For the text-containing cell, return its midpoint in [x, y] coordinate format. 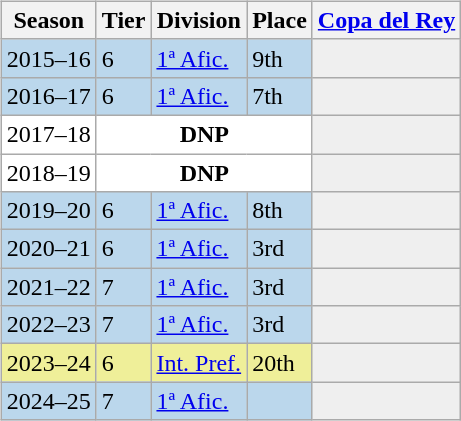
Int. Pref. [199, 363]
20th [280, 363]
2019–20 [48, 211]
7th [280, 96]
2020–21 [48, 249]
Copa del Rey [386, 20]
2024–25 [48, 401]
2016–17 [48, 96]
Place [280, 20]
Season [48, 20]
Division [199, 20]
2017–18 [48, 134]
2022–23 [48, 325]
9th [280, 58]
2021–22 [48, 287]
Tier [124, 20]
2018–19 [48, 173]
2023–24 [48, 363]
2015–16 [48, 58]
8th [280, 211]
